Pinpoint the cell where the given text exists, returning its (x, y) midpoint coordinate. 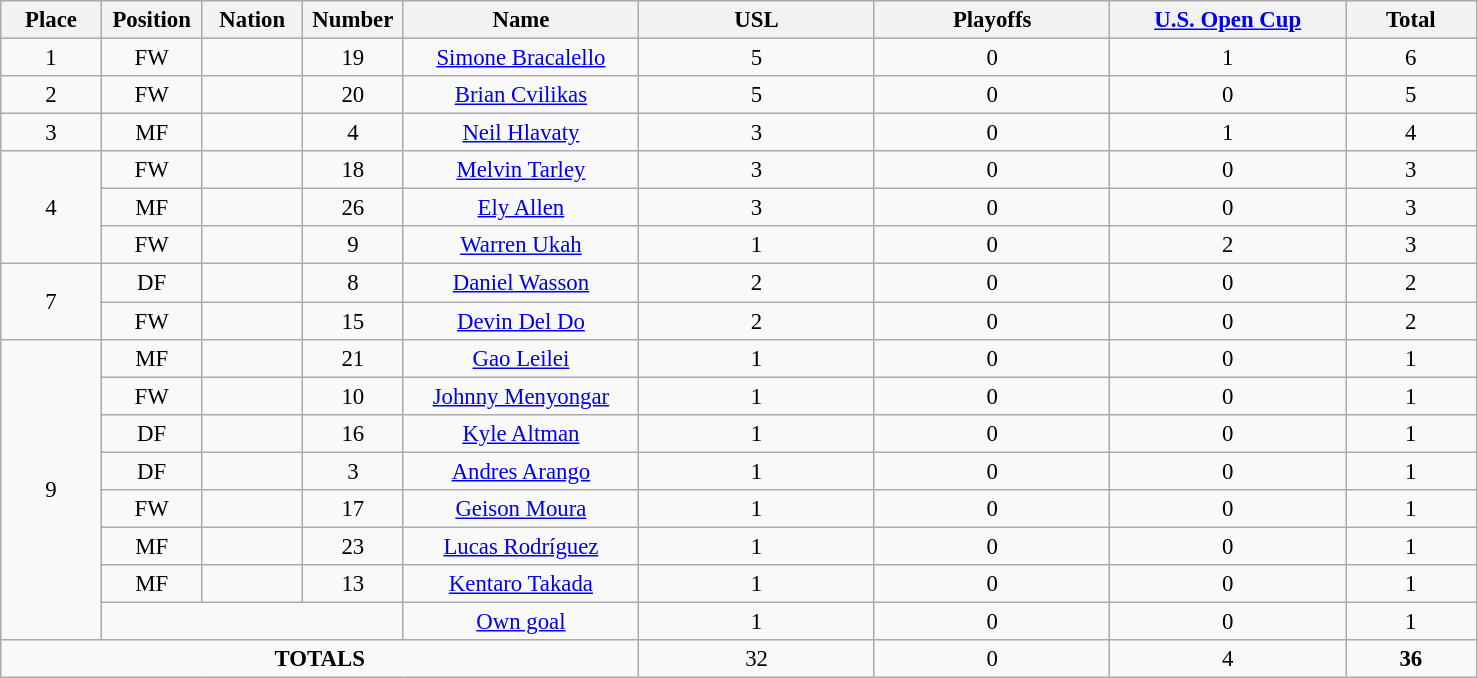
17 (354, 509)
Name (521, 20)
Johnny Menyongar (521, 396)
Number (354, 20)
15 (354, 321)
U.S. Open Cup (1228, 20)
Total (1412, 20)
Andres Arango (521, 471)
Geison Moura (521, 509)
Own goal (521, 621)
Place (52, 20)
Gao Leilei (521, 358)
19 (354, 58)
18 (354, 170)
Lucas Rodríguez (521, 546)
16 (354, 433)
6 (1412, 58)
Position (152, 20)
Simone Bracalello (521, 58)
Melvin Tarley (521, 170)
TOTALS (320, 659)
8 (354, 283)
Playoffs (992, 20)
26 (354, 208)
Neil Hlavaty (521, 133)
20 (354, 95)
Kyle Altman (521, 433)
23 (354, 546)
Warren Ukah (521, 245)
21 (354, 358)
36 (1412, 659)
32 (757, 659)
Ely Allen (521, 208)
Nation (252, 20)
Daniel Wasson (521, 283)
13 (354, 584)
Brian Cvilikas (521, 95)
7 (52, 302)
Devin Del Do (521, 321)
10 (354, 396)
USL (757, 20)
Kentaro Takada (521, 584)
